Return the (x, y) coordinate for the center point of the cell that contains the specified text.  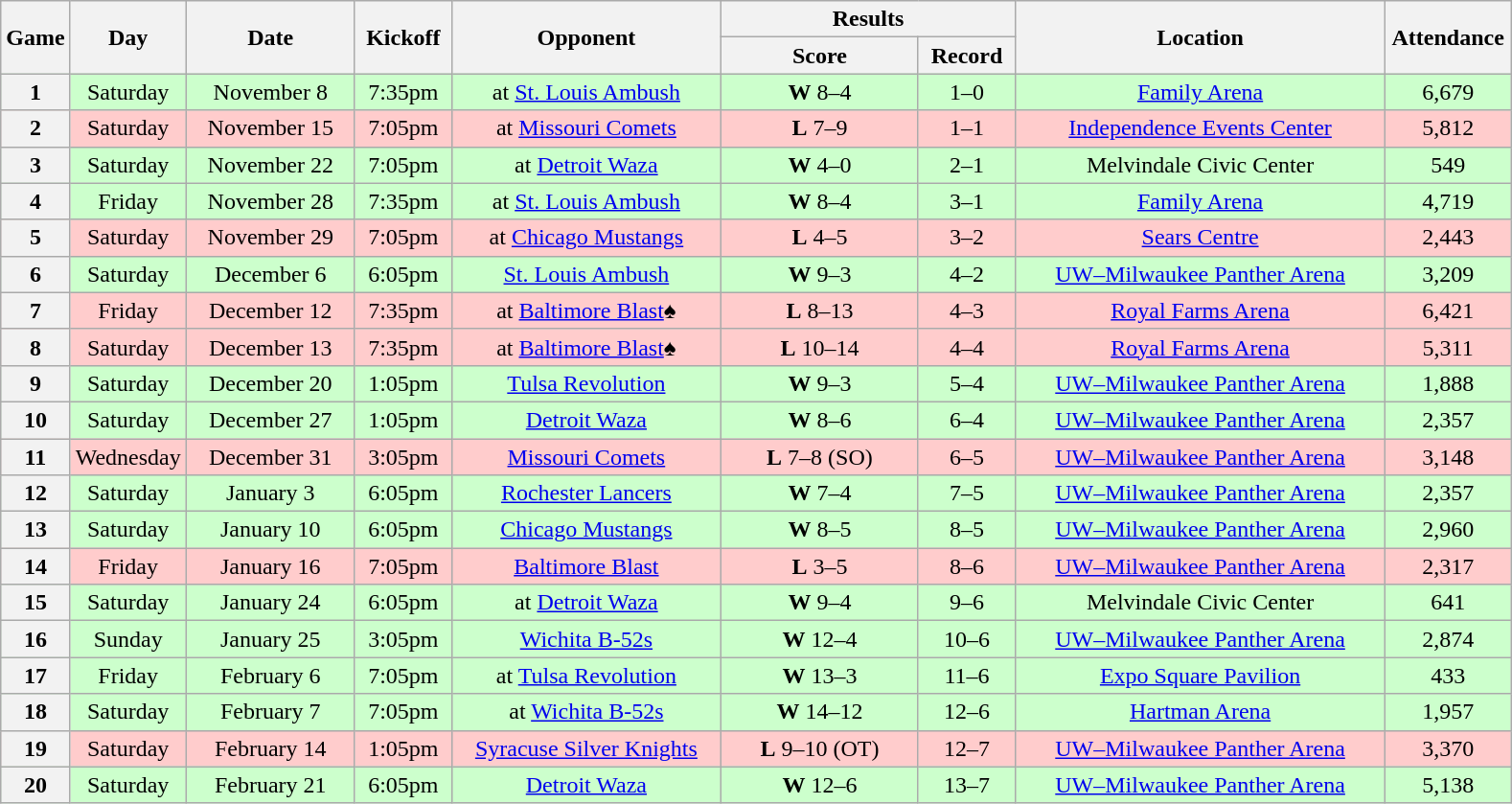
18 (35, 712)
549 (1449, 165)
L 3–5 (819, 566)
5,138 (1449, 785)
3–1 (966, 201)
Syracuse Silver Knights (586, 748)
641 (1449, 603)
9–6 (966, 603)
February 21 (270, 785)
6–5 (966, 457)
W 12–6 (819, 785)
5 (35, 238)
January 3 (270, 494)
5–4 (966, 383)
7–5 (966, 494)
3,209 (1449, 274)
at Missouri Comets (586, 128)
November 22 (270, 165)
L 9–10 (OT) (819, 748)
L 8–13 (819, 310)
at Wichita B-52s (586, 712)
14 (35, 566)
13 (35, 530)
W 12–4 (819, 639)
20 (35, 785)
2–1 (966, 165)
6,679 (1449, 92)
November 28 (270, 201)
1 (35, 92)
January 25 (270, 639)
Game (35, 37)
January 24 (270, 603)
8–5 (966, 530)
4 (35, 201)
17 (35, 676)
Location (1201, 37)
Tulsa Revolution (586, 383)
W 8–6 (819, 420)
7 (35, 310)
6–4 (966, 420)
Sears Centre (1201, 238)
433 (1449, 676)
November 8 (270, 92)
Attendance (1449, 37)
6,421 (1449, 310)
December 12 (270, 310)
3–2 (966, 238)
4–4 (966, 347)
W 9–4 (819, 603)
Date (270, 37)
L 7–9 (819, 128)
November 15 (270, 128)
5,311 (1449, 347)
L 10–14 (819, 347)
4,719 (1449, 201)
5,812 (1449, 128)
St. Louis Ambush (586, 274)
W 8–5 (819, 530)
1,888 (1449, 383)
Wichita B-52s (586, 639)
December 6 (270, 274)
L 4–5 (819, 238)
November 29 (270, 238)
11–6 (966, 676)
L 7–8 (SO) (819, 457)
W 13–3 (819, 676)
at Tulsa Revolution (586, 676)
3,148 (1449, 457)
4–2 (966, 274)
2,317 (1449, 566)
Independence Events Center (1201, 128)
16 (35, 639)
W 7–4 (819, 494)
10–6 (966, 639)
Day (128, 37)
Opponent (586, 37)
Record (966, 56)
3,370 (1449, 748)
1–1 (966, 128)
12 (35, 494)
Wednesday (128, 457)
December 20 (270, 383)
Baltimore Blast (586, 566)
4–3 (966, 310)
11 (35, 457)
January 16 (270, 566)
12–6 (966, 712)
6 (35, 274)
9 (35, 383)
10 (35, 420)
2 (35, 128)
Sunday (128, 639)
8–6 (966, 566)
2,443 (1449, 238)
1–0 (966, 92)
W 4–0 (819, 165)
Chicago Mustangs (586, 530)
15 (35, 603)
1,957 (1449, 712)
12–7 (966, 748)
Missouri Comets (586, 457)
8 (35, 347)
13–7 (966, 785)
Results (868, 19)
January 10 (270, 530)
February 7 (270, 712)
W 14–12 (819, 712)
February 6 (270, 676)
February 14 (270, 748)
19 (35, 748)
December 13 (270, 347)
December 27 (270, 420)
Score (819, 56)
Rochester Lancers (586, 494)
Kickoff (402, 37)
Expo Square Pavilion (1201, 676)
2,960 (1449, 530)
at Chicago Mustangs (586, 238)
3 (35, 165)
December 31 (270, 457)
2,874 (1449, 639)
Hartman Arena (1201, 712)
